Scan for the cell matching the given text and deliver its (X, Y) coordinate at center. 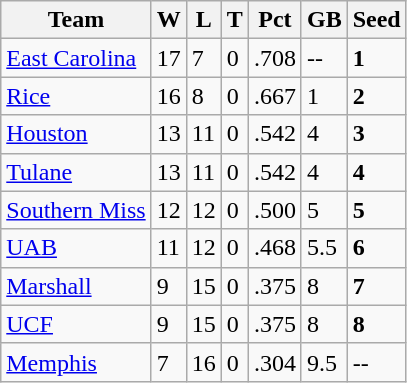
Team (76, 20)
.667 (274, 96)
Tulane (76, 172)
2 (376, 96)
Houston (76, 134)
.304 (274, 362)
.708 (274, 58)
L (204, 20)
.500 (274, 210)
.468 (274, 248)
T (234, 20)
UAB (76, 248)
3 (376, 134)
Seed (376, 20)
East Carolina (76, 58)
UCF (76, 324)
9.5 (324, 362)
Rice (76, 96)
Pct (274, 20)
5.5 (324, 248)
GB (324, 20)
6 (376, 248)
17 (168, 58)
Southern Miss (76, 210)
Marshall (76, 286)
Memphis (76, 362)
W (168, 20)
